Identify which cell holds the provided text, then report its [X, Y] central coordinate. 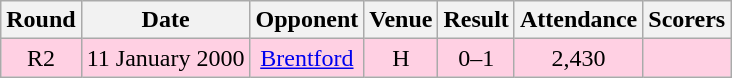
0–1 [476, 58]
Result [476, 20]
2,430 [578, 58]
Brentford [307, 58]
Round [41, 20]
Attendance [578, 20]
H [401, 58]
R2 [41, 58]
Date [166, 20]
Opponent [307, 20]
Scorers [687, 20]
Venue [401, 20]
11 January 2000 [166, 58]
